Locate the cell with the specified text and output its [X, Y] center coordinate. 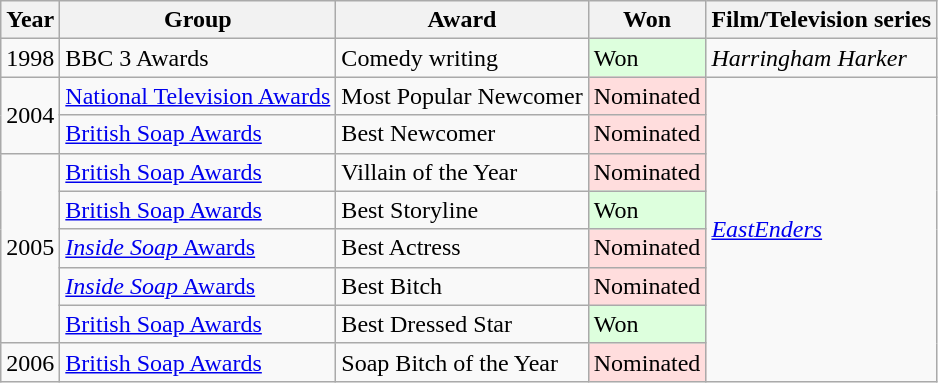
Best Bitch [462, 286]
Soap Bitch of the Year [462, 362]
Best Storyline [462, 210]
Harringham Harker [822, 58]
Villain of the Year [462, 172]
Film/Television series [822, 20]
Best Newcomer [462, 134]
Best Dressed Star [462, 324]
Comedy writing [462, 58]
1998 [30, 58]
Year [30, 20]
Most Popular Newcomer [462, 96]
2004 [30, 115]
Best Actress [462, 248]
Group [198, 20]
EastEnders [822, 229]
2006 [30, 362]
National Television Awards [198, 96]
Award [462, 20]
BBC 3 Awards [198, 58]
2005 [30, 248]
